Pinpoint the cell where the given text exists, returning its (x, y) midpoint coordinate. 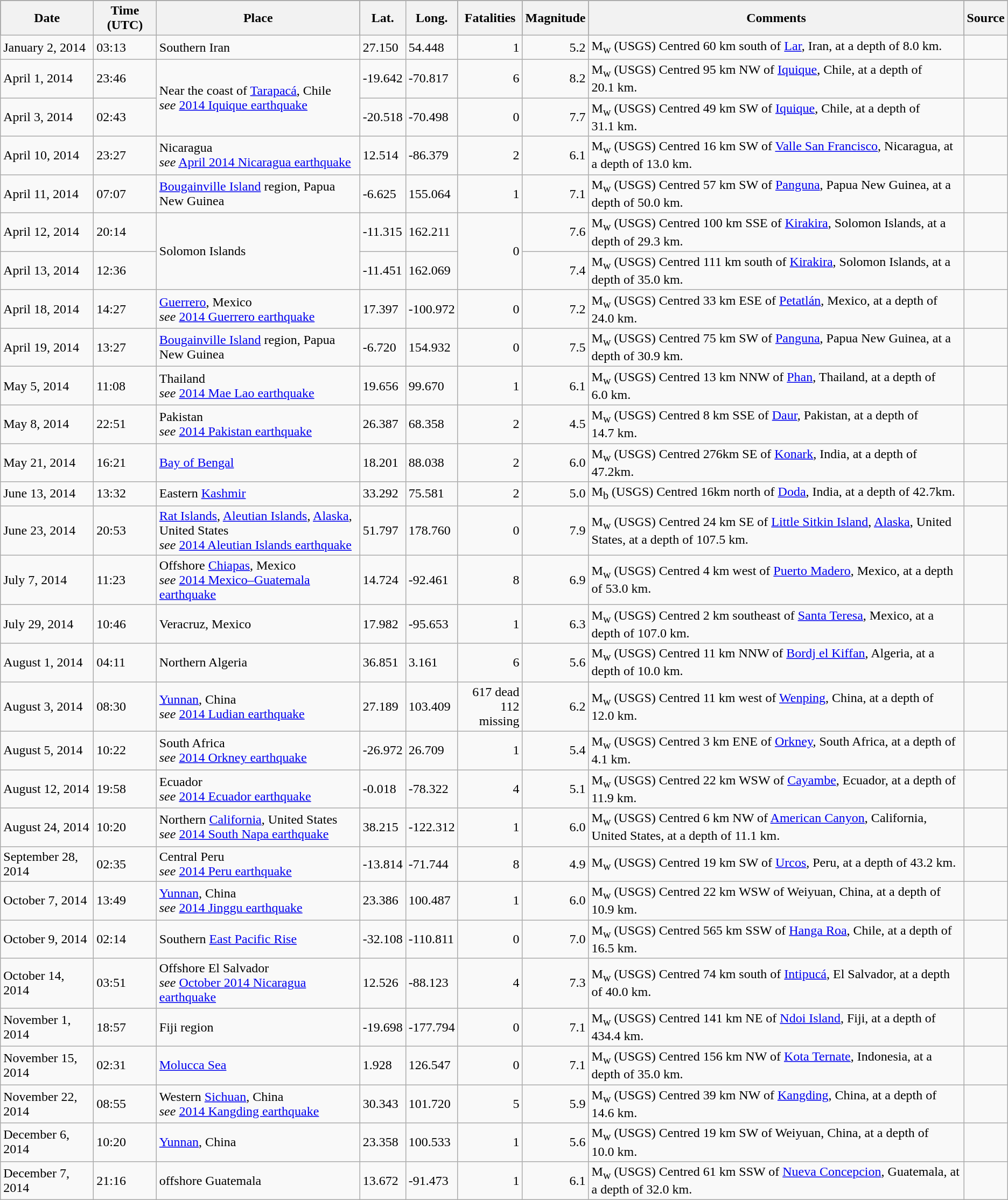
07:07 (125, 194)
18.201 (382, 463)
Fatalities (490, 18)
August 12, 2014 (47, 789)
-86.379 (432, 155)
-20.518 (382, 117)
August 5, 2014 (47, 750)
26.709 (432, 750)
-70.817 (432, 79)
November 1, 2014 (47, 1027)
02:14 (125, 939)
Northern Algeria (258, 662)
October 9, 2014 (47, 939)
8.2 (556, 79)
Mw (USGS) Centred 33 km ESE of Petatlán, Mexico, at a depth of 24.0 km. (776, 309)
Mw (USGS) Centred 11 km west of Wenping, China, at a depth of 12.0 km. (776, 706)
offshore Guatemala (258, 1180)
Rat Islands, Aleutian Islands, Alaska, United States see 2014 Aleutian Islands earthquake (258, 530)
November 15, 2014 (47, 1065)
54.448 (432, 47)
30.343 (382, 1104)
Mw (USGS) Centred 16 km SW of Valle San Francisco, Nicaragua, at a depth of 13.0 km. (776, 155)
26.387 (382, 424)
Mw (USGS) Centred 19 km SW of Urcos, Peru, at a depth of 43.2 km. (776, 864)
20:14 (125, 233)
January 2, 2014 (47, 47)
October 7, 2014 (47, 900)
08:30 (125, 706)
36.851 (382, 662)
April 10, 2014 (47, 155)
88.038 (432, 463)
Mw (USGS) Centred 111 km south of Kirakira, Solomon Islands, at a depth of 35.0 km. (776, 270)
Mw (USGS) Centred 276km SE of Konark, India, at a depth of 47.2km. (776, 463)
13:32 (125, 494)
03:13 (125, 47)
Mw (USGS) Centred 565 km SSW of Hanga Roa, Chile, at a depth of 16.5 km. (776, 939)
Yunnan, China (258, 1142)
December 6, 2014 (47, 1142)
Mw (USGS) Centred 156 km NW of Kota Ternate, Indonesia, at a depth of 35.0 km. (776, 1065)
-71.744 (432, 864)
-6.625 (382, 194)
Mw (USGS) Centred 61 km SSW of Nueva Concepcion, Guatemala, at a depth of 32.0 km. (776, 1180)
Mw (USGS) Centred 22 km WSW of Cayambe, Ecuador, at a depth of 11.9 km. (776, 789)
Mw (USGS) Centred 49 km SW of Iquique, Chile, at a depth of 31.1 km. (776, 117)
155.064 (432, 194)
-95.653 (432, 623)
100.487 (432, 900)
19.656 (382, 385)
-32.108 (382, 939)
38.215 (382, 827)
16:21 (125, 463)
-122.312 (432, 827)
22:51 (125, 424)
South Africa see 2014 Orkney earthquake (258, 750)
-70.498 (432, 117)
July 29, 2014 (47, 623)
5 (490, 1104)
11:08 (125, 385)
April 1, 2014 (47, 79)
23.386 (382, 900)
23:27 (125, 155)
13:27 (125, 348)
Yunnan, China see 2014 Ludian earthquake (258, 706)
-19.698 (382, 1027)
6.3 (556, 623)
33.292 (382, 494)
Lat. (382, 18)
4.5 (556, 424)
03:51 (125, 983)
Mw (USGS) Centred 57 km SW of Panguna, Papua New Guinea, at a depth of 50.0 km. (776, 194)
7.9 (556, 530)
May 5, 2014 (47, 385)
Mw (USGS) Centred 75 km SW of Panguna, Papua New Guinea, at a depth of 30.9 km. (776, 348)
14:27 (125, 309)
Mw (USGS) Centred 60 km south of Lar, Iran, at a depth of 8.0 km. (776, 47)
12.526 (382, 983)
Mw (USGS) Centred 141 km NE of Ndoi Island, Fiji, at a depth of 434.4 km. (776, 1027)
27.150 (382, 47)
23:46 (125, 79)
99.670 (432, 385)
162.069 (432, 270)
Molucca Sea (258, 1065)
-100.972 (432, 309)
Comments (776, 18)
19:58 (125, 789)
Mw (USGS) Centred 13 km NNW of Phan, Thailand, at a depth of 6.0 km. (776, 385)
5.2 (556, 47)
27.189 (382, 706)
Mw (USGS) Centred 3 km ENE of Orkney, South Africa, at a depth of 4.1 km. (776, 750)
68.358 (432, 424)
-177.794 (432, 1027)
20:53 (125, 530)
Mw (USGS) Centred 4 km west of Puerto Madero, Mexico, at a depth of 53.0 km. (776, 580)
6.9 (556, 580)
October 14, 2014 (47, 983)
Mw (USGS) Centred 39 km NW of Kangding, China, at a depth of 14.6 km. (776, 1104)
-6.720 (382, 348)
18:57 (125, 1027)
-88.123 (432, 983)
August 3, 2014 (47, 706)
103.409 (432, 706)
4.9 (556, 864)
Thailand see 2014 Mae Lao earthquake (258, 385)
Bay of Bengal (258, 463)
162.211 (432, 233)
100.533 (432, 1142)
7.7 (556, 117)
Near the coast of Tarapacá, Chile see 2014 Iquique earthquake (258, 98)
Mw (USGS) Centred 19 km SW of Weiyuan, China, at a depth of 10.0 km. (776, 1142)
17.397 (382, 309)
Nicaragua see April 2014 Nicaragua earthquake (258, 155)
Long. (432, 18)
04:11 (125, 662)
Offshore El Salvador see October 2014 Nicaragua earthquake (258, 983)
10:46 (125, 623)
5.1 (556, 789)
Source (985, 18)
5.0 (556, 494)
-11.315 (382, 233)
-91.473 (432, 1180)
Northern California, United States see 2014 South Napa earthquake (258, 827)
-0.018 (382, 789)
August 24, 2014 (47, 827)
Mw (USGS) Centred 95 km NW of Iquique, Chile, at a depth of 20.1 km. (776, 79)
7.0 (556, 939)
154.932 (432, 348)
Guerrero, Mexico see 2014 Guerrero earthquake (258, 309)
Ecuador see 2014 Ecuador earthquake (258, 789)
Mw (USGS) Centred 24 km SE of Little Sitkin Island, Alaska, United States, at a depth of 107.5 km. (776, 530)
December 7, 2014 (47, 1180)
101.720 (432, 1104)
12:36 (125, 270)
Solomon Islands (258, 252)
02:35 (125, 864)
April 12, 2014 (47, 233)
10:22 (125, 750)
17.982 (382, 623)
5.4 (556, 750)
Mw (USGS) Centred 6 km NW of American Canyon, California, United States, at a depth of 11.1 km. (776, 827)
-78.322 (432, 789)
April 19, 2014 (47, 348)
April 3, 2014 (47, 117)
Date (47, 18)
6.2 (556, 706)
13.672 (382, 1180)
Eastern Kashmir (258, 494)
Western Sichuan, China see 2014 Kangding earthquake (258, 1104)
Pakistan see 2014 Pakistan earthquake (258, 424)
Veracruz, Mexico (258, 623)
-110.811 (432, 939)
1.928 (382, 1065)
April 11, 2014 (47, 194)
Mw (USGS) Centred 100 km SSE of Kirakira, Solomon Islands, at a depth of 29.3 km. (776, 233)
May 8, 2014 (47, 424)
23.358 (382, 1142)
September 28, 2014 (47, 864)
08:55 (125, 1104)
Mw (USGS) Centred 8 km SSE of Daur, Pakistan, at a depth of 14.7 km. (776, 424)
Place (258, 18)
May 21, 2014 (47, 463)
June 13, 2014 (47, 494)
Mw (USGS) Centred 2 km southeast of Santa Teresa, Mexico, at a depth of 107.0 km. (776, 623)
Time (UTC) (125, 18)
7.2 (556, 309)
April 18, 2014 (47, 309)
02:43 (125, 117)
7.6 (556, 233)
51.797 (382, 530)
21:16 (125, 1180)
Yunnan, China see 2014 Jinggu earthquake (258, 900)
11:23 (125, 580)
August 1, 2014 (47, 662)
June 23, 2014 (47, 530)
-13.814 (382, 864)
-11.451 (382, 270)
November 22, 2014 (47, 1104)
Mw (USGS) Centred 22 km WSW of Weiyuan, China, at a depth of 10.9 km. (776, 900)
126.547 (432, 1065)
02:31 (125, 1065)
13:49 (125, 900)
Magnitude (556, 18)
April 13, 2014 (47, 270)
14.724 (382, 580)
July 7, 2014 (47, 580)
7.5 (556, 348)
-92.461 (432, 580)
Fiji region (258, 1027)
Central Peru see 2014 Peru earthquake (258, 864)
Mw (USGS) Centred 11 km NNW of Bordj el Kiffan, Algeria, at a depth of 10.0 km. (776, 662)
3.161 (432, 662)
Southern Iran (258, 47)
178.760 (432, 530)
5.9 (556, 1104)
Mb (USGS) Centred 16km north of Doda, India, at a depth of 42.7km. (776, 494)
Offshore Chiapas, Mexico see 2014 Mexico–Guatemala earthquake (258, 580)
12.514 (382, 155)
Mw (USGS) Centred 74 km south of Intipucá, El Salvador, at a depth of 40.0 km. (776, 983)
-26.972 (382, 750)
617 dead 112 missing (490, 706)
Southern East Pacific Rise (258, 939)
7.4 (556, 270)
75.581 (432, 494)
-19.642 (382, 79)
7.3 (556, 983)
